Pinpoint the cell where the given text exists, returning its (x, y) midpoint coordinate. 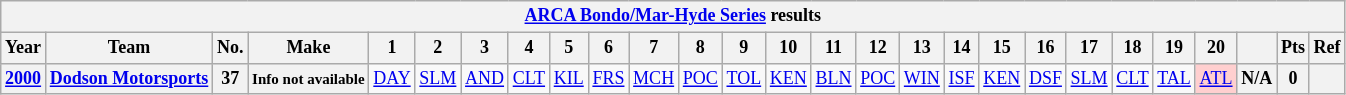
N/A (1257, 78)
4 (528, 48)
2000 (24, 78)
No. (230, 48)
DAY (392, 78)
ISF (962, 78)
8 (700, 48)
9 (744, 48)
ATL (1216, 78)
11 (834, 48)
Ref (1327, 48)
Make (308, 48)
Team (128, 48)
1 (392, 48)
Dodson Motorsports (128, 78)
Info not available (308, 78)
6 (608, 48)
19 (1174, 48)
5 (568, 48)
MCH (654, 78)
DSF (1046, 78)
3 (485, 48)
Pts (1294, 48)
7 (654, 48)
15 (1002, 48)
2 (438, 48)
13 (922, 48)
BLN (834, 78)
AND (485, 78)
TAL (1174, 78)
12 (878, 48)
14 (962, 48)
Year (24, 48)
KIL (568, 78)
FRS (608, 78)
17 (1089, 48)
TOL (744, 78)
20 (1216, 48)
18 (1132, 48)
0 (1294, 78)
10 (788, 48)
ARCA Bondo/Mar-Hyde Series results (673, 16)
16 (1046, 48)
WIN (922, 78)
37 (230, 78)
